For the text-containing cell, return its midpoint in [x, y] coordinate format. 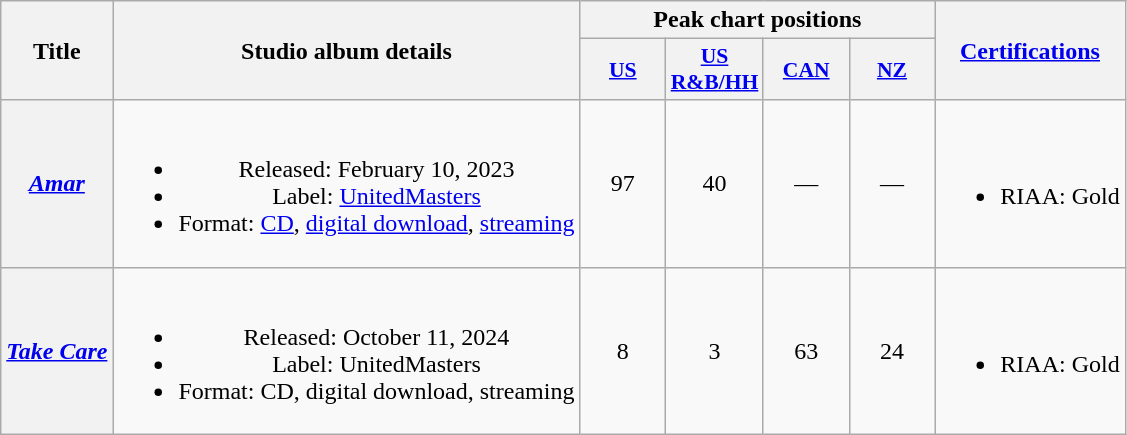
40 [715, 184]
Certifications [1030, 50]
Title [57, 50]
Released: February 10, 2023Label: UnitedMastersFormat: CD, digital download, streaming [346, 184]
Take Care [57, 350]
97 [623, 184]
NZ [892, 70]
US [623, 70]
CAN [806, 70]
Released: October 11, 2024Label: UnitedMastersFormat: CD, digital download, streaming [346, 350]
8 [623, 350]
Peak chart positions [758, 20]
63 [806, 350]
USR&B/HH [715, 70]
Studio album details [346, 50]
24 [892, 350]
Amar [57, 184]
3 [715, 350]
